From the cell containing the given text, extract its center point as [x, y] coordinate. 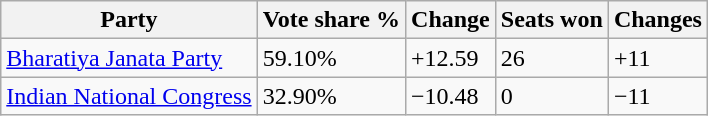
Changes [658, 20]
Indian National Congress [129, 96]
Seats won [552, 20]
Party [129, 20]
−10.48 [451, 96]
+11 [658, 58]
26 [552, 58]
Vote share % [331, 20]
+12.59 [451, 58]
59.10% [331, 58]
−11 [658, 96]
Change [451, 20]
0 [552, 96]
Bharatiya Janata Party [129, 58]
32.90% [331, 96]
